Determine the [x, y] coordinate at the center of the cell enclosing the given text.  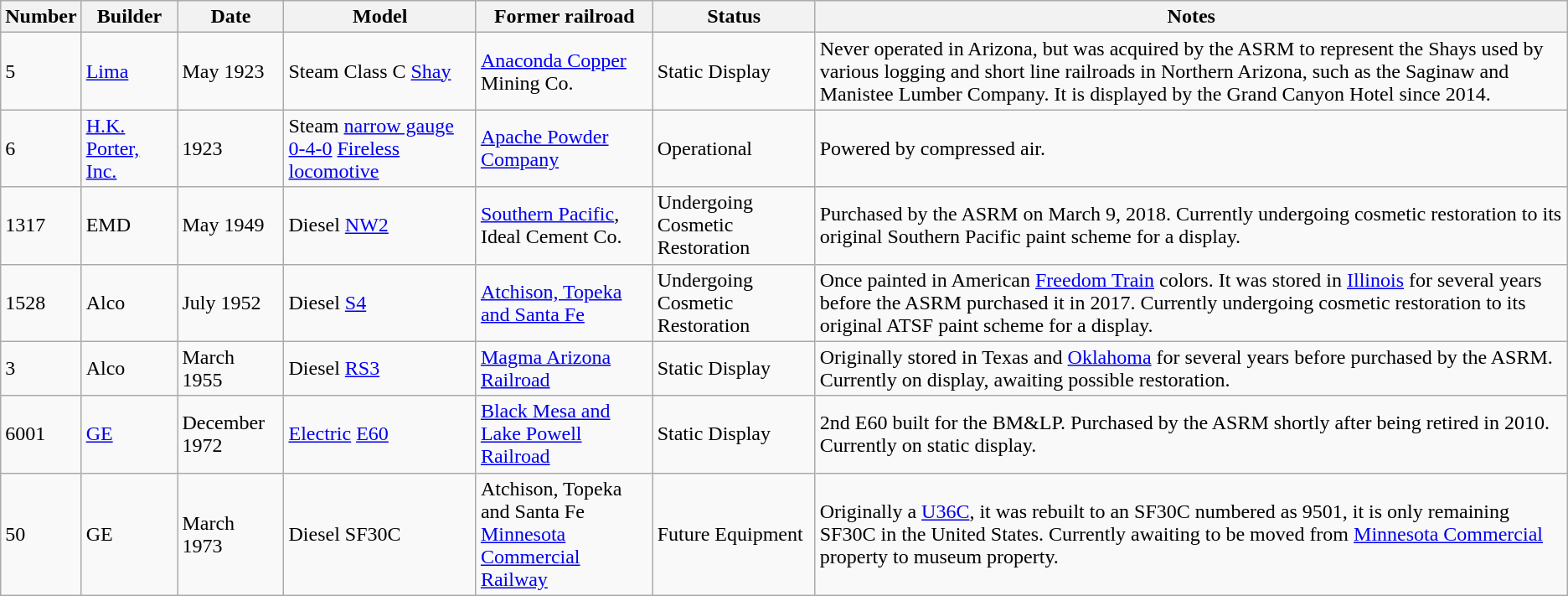
Anaconda Copper Mining Co. [565, 71]
Black Mesa and Lake Powell Railroad [565, 434]
Purchased by the ASRM on March 9, 2018. Currently undergoing cosmetic restoration to its original Southern Pacific paint scheme for a display. [1191, 225]
March 1955 [231, 369]
Powered by compressed air. [1191, 148]
Steam Class C Shay [380, 71]
Apache Powder Company [565, 148]
Atchison, Topeka and Santa FeMinnesota Commercial Railway [565, 534]
Southern Pacific, Ideal Cement Co. [565, 225]
1528 [41, 303]
50 [41, 534]
Magma Arizona Railroad [565, 369]
Date [231, 17]
6001 [41, 434]
May 1949 [231, 225]
6 [41, 148]
Diesel RS3 [380, 369]
Notes [1191, 17]
Diesel SF30C [380, 534]
Model [380, 17]
May 1923 [231, 71]
March 1973 [231, 534]
Steam narrow gauge 0-4-0 Fireless locomotive [380, 148]
5 [41, 71]
December 1972 [231, 434]
1317 [41, 225]
Atchison, Topeka and Santa Fe [565, 303]
Future Equipment [734, 534]
3 [41, 369]
H.K. Porter, Inc. [129, 148]
Lima [129, 71]
Number [41, 17]
Builder [129, 17]
2nd E60 built for the BM&LP. Purchased by the ASRM shortly after being retired in 2010. Currently on static display. [1191, 434]
Status [734, 17]
Originally stored in Texas and Oklahoma for several years before purchased by the ASRM. Currently on display, awaiting possible restoration. [1191, 369]
Electric E60 [380, 434]
EMD [129, 225]
1923 [231, 148]
Operational [734, 148]
July 1952 [231, 303]
Diesel S4 [380, 303]
Former railroad [565, 17]
Diesel NW2 [380, 225]
